Capture the cell that displays the provided text and extract its [X, Y] central coordinate. 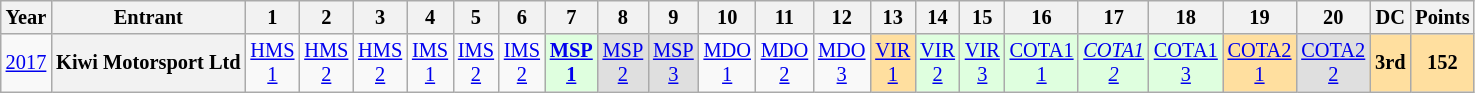
9 [673, 17]
MSP1 [572, 63]
Entrant [148, 17]
19 [1260, 17]
3rd [1390, 63]
14 [938, 17]
DC [1390, 17]
16 [1042, 17]
3 [380, 17]
4 [430, 17]
MSP3 [673, 63]
COTA21 [1260, 63]
5 [476, 17]
18 [1186, 17]
20 [1333, 17]
MDO1 [728, 63]
7 [572, 17]
15 [982, 17]
MDO2 [784, 63]
10 [728, 17]
MSP2 [623, 63]
Kiwi Motorsport Ltd [148, 63]
6 [522, 17]
COTA12 [1113, 63]
Points [1442, 17]
8 [623, 17]
COTA13 [1186, 63]
COTA22 [1333, 63]
IMS1 [430, 63]
2017 [26, 63]
13 [892, 17]
Year [26, 17]
12 [842, 17]
2 [326, 17]
11 [784, 17]
MDO3 [842, 63]
HMS1 [272, 63]
VIR1 [892, 63]
COTA11 [1042, 63]
VIR3 [982, 63]
1 [272, 17]
17 [1113, 17]
VIR2 [938, 63]
152 [1442, 63]
